Capture the cell that displays the provided text and extract its (X, Y) central coordinate. 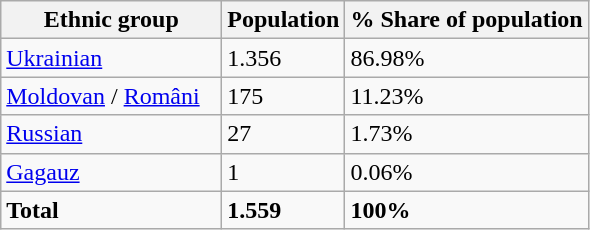
1.559 (284, 210)
1.73% (466, 134)
Gagauz (112, 172)
11.23% (466, 96)
1.356 (284, 58)
Russian (112, 134)
86.98% (466, 58)
1 (284, 172)
Ethnic group (112, 20)
Ukrainian (112, 58)
Total (112, 210)
27 (284, 134)
0.06% (466, 172)
100% (466, 210)
175 (284, 96)
% Share of population (466, 20)
Population (284, 20)
Moldovan / Români (112, 96)
